Return the [X, Y] coordinate for the center point of the cell that contains the specified text.  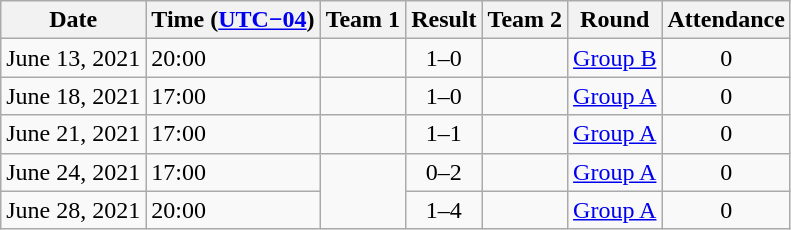
0–2 [444, 172]
Team 1 [363, 20]
Group B [615, 58]
June 28, 2021 [74, 210]
Time (UTC−04) [233, 20]
1–4 [444, 210]
June 24, 2021 [74, 172]
Round [615, 20]
Attendance [726, 20]
Result [444, 20]
1–1 [444, 134]
June 21, 2021 [74, 134]
June 18, 2021 [74, 96]
June 13, 2021 [74, 58]
Date [74, 20]
Team 2 [525, 20]
